For the text-containing cell, return its midpoint in [X, Y] coordinate format. 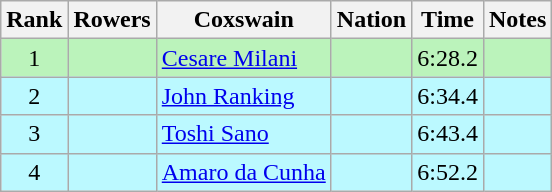
Coxswain [244, 20]
Cesare Milani [244, 58]
1 [34, 58]
Notes [517, 20]
Rowers [112, 20]
Nation [371, 20]
Time [448, 20]
3 [34, 134]
John Ranking [244, 96]
4 [34, 172]
Amaro da Cunha [244, 172]
6:52.2 [448, 172]
Rank [34, 20]
6:43.4 [448, 134]
6:34.4 [448, 96]
Toshi Sano [244, 134]
2 [34, 96]
6:28.2 [448, 58]
